Capture the cell that displays the provided text and extract its (x, y) central coordinate. 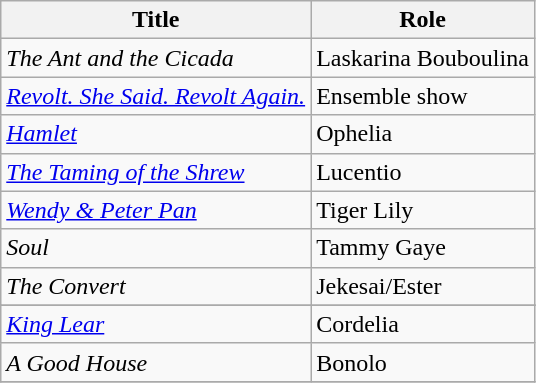
Tammy Gaye (423, 248)
Wendy & Peter Pan (156, 210)
Cordelia (423, 324)
Laskarina Bouboulina (423, 58)
The Convert (156, 286)
Ophelia (423, 134)
Bonolo (423, 362)
Hamlet (156, 134)
Jekesai/Ester (423, 286)
The Taming of the Shrew (156, 172)
Ensemble show (423, 96)
King Lear (156, 324)
The Ant and the Cicada (156, 58)
Soul (156, 248)
Title (156, 20)
Revolt. She Said. Revolt Again. (156, 96)
A Good House (156, 362)
Tiger Lily (423, 210)
Lucentio (423, 172)
Role (423, 20)
